Capture the cell that displays the provided text and extract its [x, y] central coordinate. 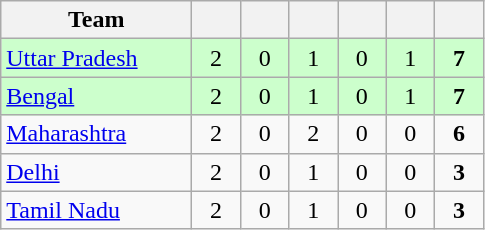
Bengal [96, 96]
6 [460, 134]
Tamil Nadu [96, 210]
Uttar Pradesh [96, 58]
Team [96, 20]
Maharashtra [96, 134]
Delhi [96, 172]
